From the cell containing the given text, extract its center point as (X, Y) coordinate. 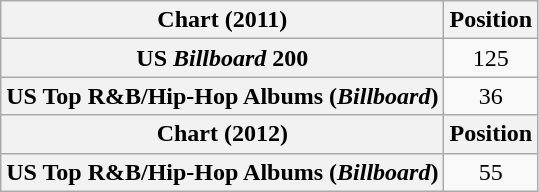
55 (491, 172)
Chart (2011) (222, 20)
36 (491, 96)
US Billboard 200 (222, 58)
125 (491, 58)
Chart (2012) (222, 134)
